Return (x, y) of the center of cell containing provided text 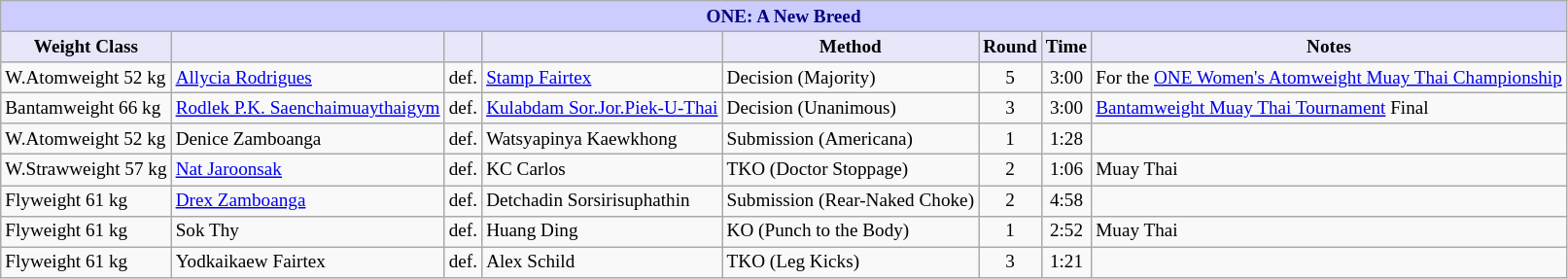
Method (851, 47)
Watsyapinya Kaewkhong (603, 139)
Drex Zamboanga (307, 200)
2:52 (1065, 231)
Bantamweight Muay Thai Tournament Final (1330, 108)
1:06 (1065, 170)
Nat Jaroonsak (307, 170)
TKO (Leg Kicks) (851, 262)
KO (Punch to the Body) (851, 231)
Sok Thy (307, 231)
ONE: A New Breed (784, 17)
Notes (1330, 47)
4:58 (1065, 200)
Bantamweight 66 kg (86, 108)
Kulabdam Sor.Jor.Piek-U-Thai (603, 108)
Huang Ding (603, 231)
Yodkaikaew Fairtex (307, 262)
Decision (Majority) (851, 78)
Rodlek P.K. Saenchaimuaythaigym (307, 108)
Time (1065, 47)
Alex Schild (603, 262)
W.Strawweight 57 kg (86, 170)
Detchadin Sorsirisuphathin (603, 200)
Round (1011, 47)
Submission (Rear-Naked Choke) (851, 200)
Decision (Unanimous) (851, 108)
Denice Zamboanga (307, 139)
Allycia Rodrigues (307, 78)
1:28 (1065, 139)
1:21 (1065, 262)
Submission (Americana) (851, 139)
5 (1011, 78)
Stamp Fairtex (603, 78)
TKO (Doctor Stoppage) (851, 170)
Weight Class (86, 47)
KC Carlos (603, 170)
For the ONE Women's Atomweight Muay Thai Championship (1330, 78)
